Scan for the cell matching the given text and deliver its (x, y) coordinate at center. 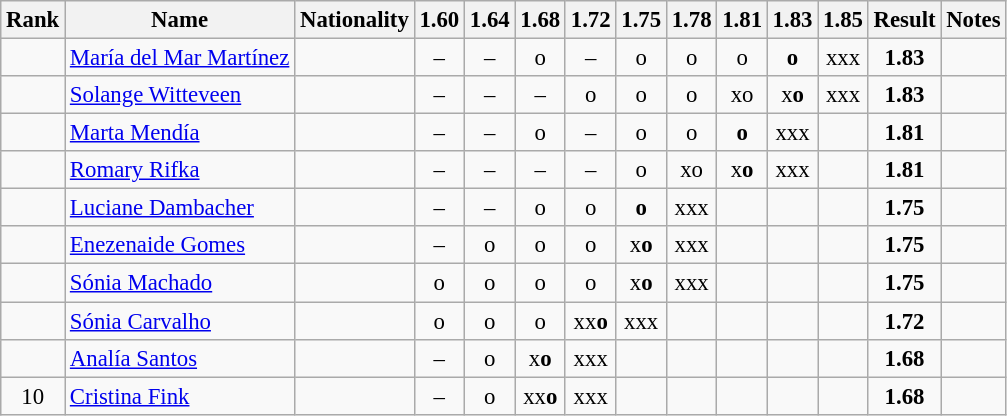
Luciane Dambacher (180, 208)
Cristina Fink (180, 396)
María del Mar Martínez (180, 58)
1.78 (691, 20)
Nationality (354, 20)
Romary Rifka (180, 170)
10 (33, 396)
Result (904, 20)
1.64 (490, 20)
Name (180, 20)
1.85 (843, 20)
Marta Mendía (180, 133)
Sónia Carvalho (180, 321)
Enezenaide Gomes (180, 245)
Sónia Machado (180, 283)
Notes (974, 20)
Solange Witteveen (180, 95)
Analía Santos (180, 358)
Rank (33, 20)
1.60 (439, 20)
